From the cell containing the given text, extract its center point as [x, y] coordinate. 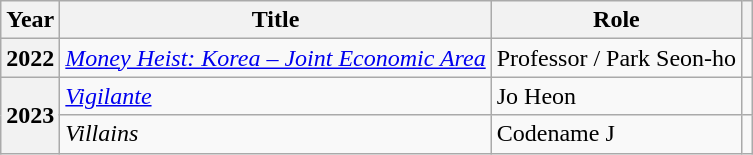
Year [30, 20]
2023 [30, 115]
Role [616, 20]
Jo Heon [616, 96]
Money Heist: Korea – Joint Economic Area [276, 58]
Professor / Park Seon-ho [616, 58]
Vigilante [276, 96]
Villains [276, 134]
2022 [30, 58]
Title [276, 20]
Codename J [616, 134]
